Find where the given text appears and provide that cell's center as (x, y) coordinate. 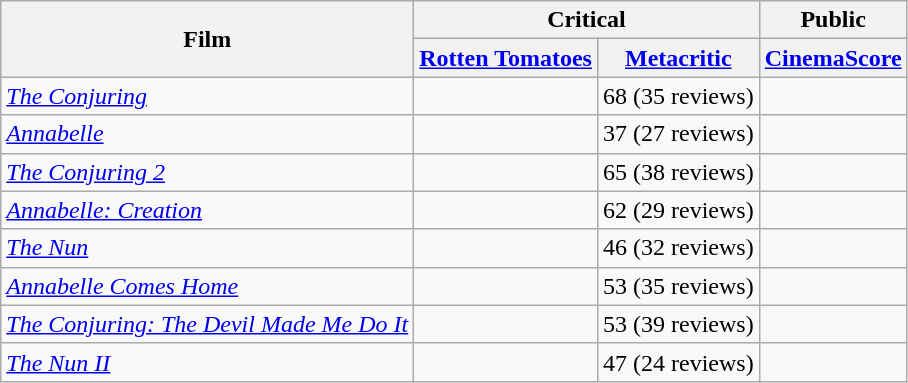
Metacritic (678, 58)
53 (39 reviews) (678, 324)
47 (24 reviews) (678, 362)
46 (32 reviews) (678, 248)
Annabelle: Creation (208, 210)
Film (208, 39)
Public (833, 20)
The Conjuring: The Devil Made Me Do It (208, 324)
65 (38 reviews) (678, 172)
Annabelle Comes Home (208, 286)
CinemaScore (833, 58)
Annabelle (208, 134)
37 (27 reviews) (678, 134)
53 (35 reviews) (678, 286)
Critical (586, 20)
The Conjuring (208, 96)
The Nun II (208, 362)
The Nun (208, 248)
The Conjuring 2 (208, 172)
62 (29 reviews) (678, 210)
68 (35 reviews) (678, 96)
Rotten Tomatoes (506, 58)
